Provide the [X, Y] coordinate of the cell's center where the given text is located.  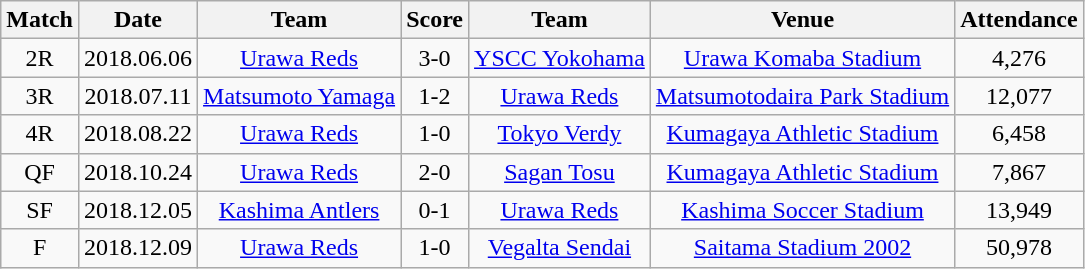
Kashima Soccer Stadium [802, 210]
Tokyo Verdy [560, 134]
Saitama Stadium 2002 [802, 248]
Kashima Antlers [300, 210]
2018.06.06 [138, 58]
2018.08.22 [138, 134]
2018.12.09 [138, 248]
YSCC Yokohama [560, 58]
4R [40, 134]
1-2 [435, 96]
2018.07.11 [138, 96]
Date [138, 20]
3R [40, 96]
Matsumotodaira Park Stadium [802, 96]
Sagan Tosu [560, 172]
2018.12.05 [138, 210]
F [40, 248]
4,276 [1019, 58]
2018.10.24 [138, 172]
SF [40, 210]
Venue [802, 20]
Urawa Komaba Stadium [802, 58]
2-0 [435, 172]
0-1 [435, 210]
2R [40, 58]
Vegalta Sendai [560, 248]
13,949 [1019, 210]
6,458 [1019, 134]
50,978 [1019, 248]
Score [435, 20]
Match [40, 20]
QF [40, 172]
12,077 [1019, 96]
Matsumoto Yamaga [300, 96]
3-0 [435, 58]
7,867 [1019, 172]
Attendance [1019, 20]
